Detect which cell encompasses the target text, then output its (X, Y) center coordinate. 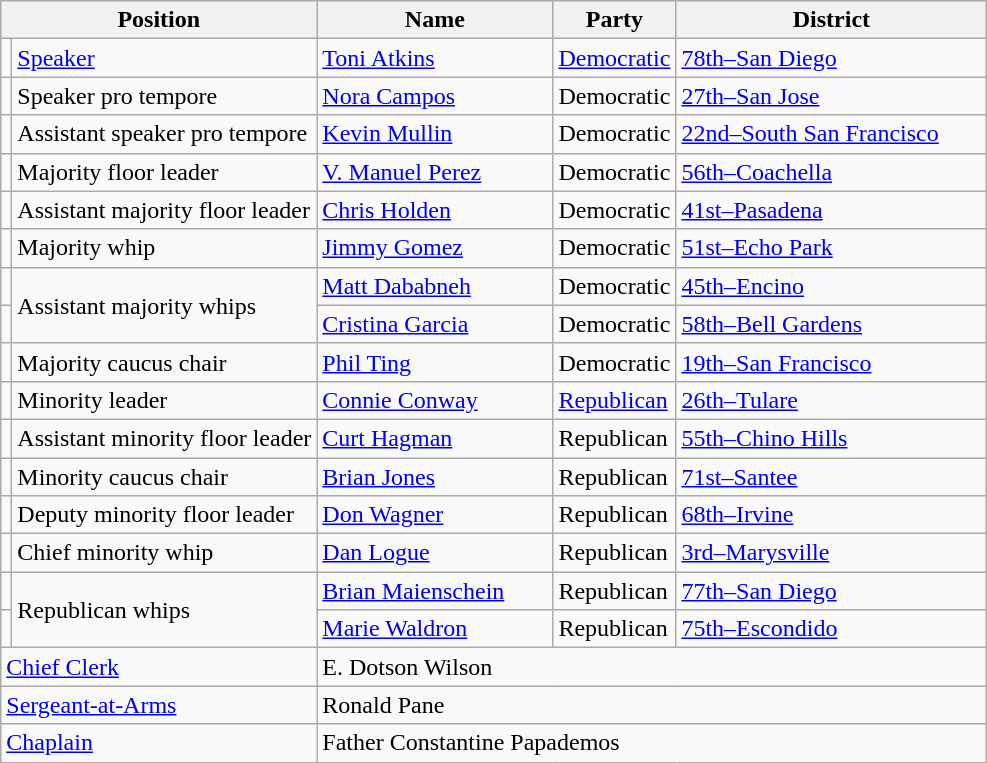
Party (614, 20)
Matt Dababneh (435, 286)
Assistant minority floor leader (164, 438)
56th–Coachella (832, 172)
Majority whip (164, 248)
Kevin Mullin (435, 134)
Majority floor leader (164, 172)
19th–San Francisco (832, 362)
Deputy minority floor leader (164, 515)
Name (435, 20)
E. Dotson Wilson (652, 667)
Chaplain (159, 743)
Don Wagner (435, 515)
Jimmy Gomez (435, 248)
Nora Campos (435, 96)
Position (159, 20)
Speaker pro tempore (164, 96)
Dan Logue (435, 553)
Ronald Pane (652, 705)
Minority caucus chair (164, 477)
Marie Waldron (435, 629)
78th–San Diego (832, 58)
71st–Santee (832, 477)
Brian Maienschein (435, 591)
Curt Hagman (435, 438)
Brian Jones (435, 477)
Minority leader (164, 400)
51st–Echo Park (832, 248)
27th–San Jose (832, 96)
Majority caucus chair (164, 362)
58th–Bell Gardens (832, 324)
68th–Irvine (832, 515)
Connie Conway (435, 400)
Toni Atkins (435, 58)
District (832, 20)
Chris Holden (435, 210)
45th–Encino (832, 286)
22nd–South San Francisco (832, 134)
Assistant majority floor leader (164, 210)
Assistant majority whips (164, 305)
Phil Ting (435, 362)
V. Manuel Perez (435, 172)
Father Constantine Papademos (652, 743)
Speaker (164, 58)
Chief minority whip (164, 553)
Sergeant-at-Arms (159, 705)
55th–Chino Hills (832, 438)
3rd–Marysville (832, 553)
Cristina Garcia (435, 324)
75th–Escondido (832, 629)
Chief Clerk (159, 667)
Assistant speaker pro tempore (164, 134)
Republican whips (164, 610)
77th–San Diego (832, 591)
26th–Tulare (832, 400)
41st–Pasadena (832, 210)
